For the text-containing cell, return its midpoint in [X, Y] coordinate format. 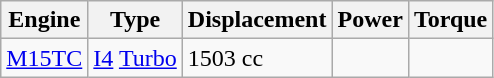
Torque [450, 20]
M15TC [44, 58]
I4 Turbo [135, 58]
1503 cc [257, 58]
Type [135, 20]
Power [370, 20]
Displacement [257, 20]
Engine [44, 20]
